Scan for the cell matching the given text and deliver its (X, Y) coordinate at center. 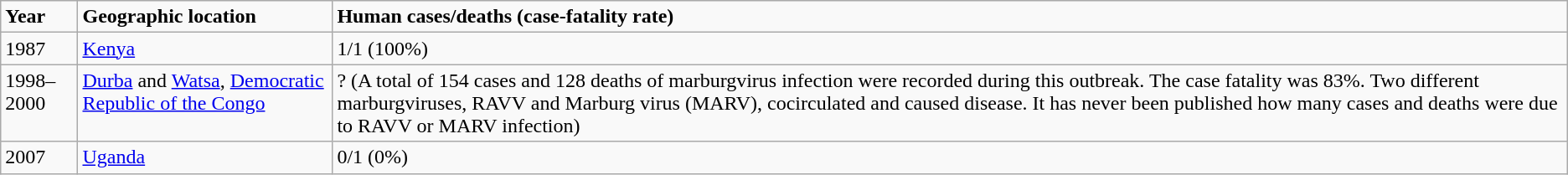
1998–2000 (39, 103)
2007 (39, 157)
1/1 (100%) (950, 49)
Durba and Watsa, Democratic Republic of the Congo (205, 103)
0/1 (0%) (950, 157)
1987 (39, 49)
Uganda (205, 157)
Kenya (205, 49)
Geographic location (205, 17)
Year (39, 17)
Human cases/deaths (case-fatality rate) (950, 17)
